Output the [X, Y] coordinate of the center of the cell containing the given text.  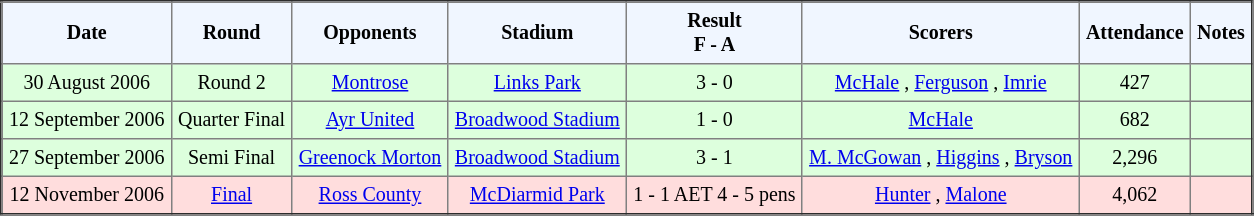
M. McGowan , Higgins , Bryson [940, 158]
Montrose [370, 83]
Greenock Morton [370, 158]
Final [232, 195]
Scorers [940, 33]
McDiarmid Park [537, 195]
Hunter , Malone [940, 195]
1 - 0 [715, 120]
Quarter Final [232, 120]
Round [232, 33]
McHale , Ferguson , Imrie [940, 83]
Ayr United [370, 120]
12 November 2006 [87, 195]
Ross County [370, 195]
30 August 2006 [87, 83]
4,062 [1134, 195]
Links Park [537, 83]
ResultF - A [715, 33]
Stadium [537, 33]
McHale [940, 120]
1 - 1 AET 4 - 5 pens [715, 195]
Date [87, 33]
Attendance [1134, 33]
682 [1134, 120]
Notes [1221, 33]
3 - 1 [715, 158]
2,296 [1134, 158]
27 September 2006 [87, 158]
Opponents [370, 33]
Semi Final [232, 158]
3 - 0 [715, 83]
12 September 2006 [87, 120]
Round 2 [232, 83]
427 [1134, 83]
